From the cell containing the given text, extract its center point as [x, y] coordinate. 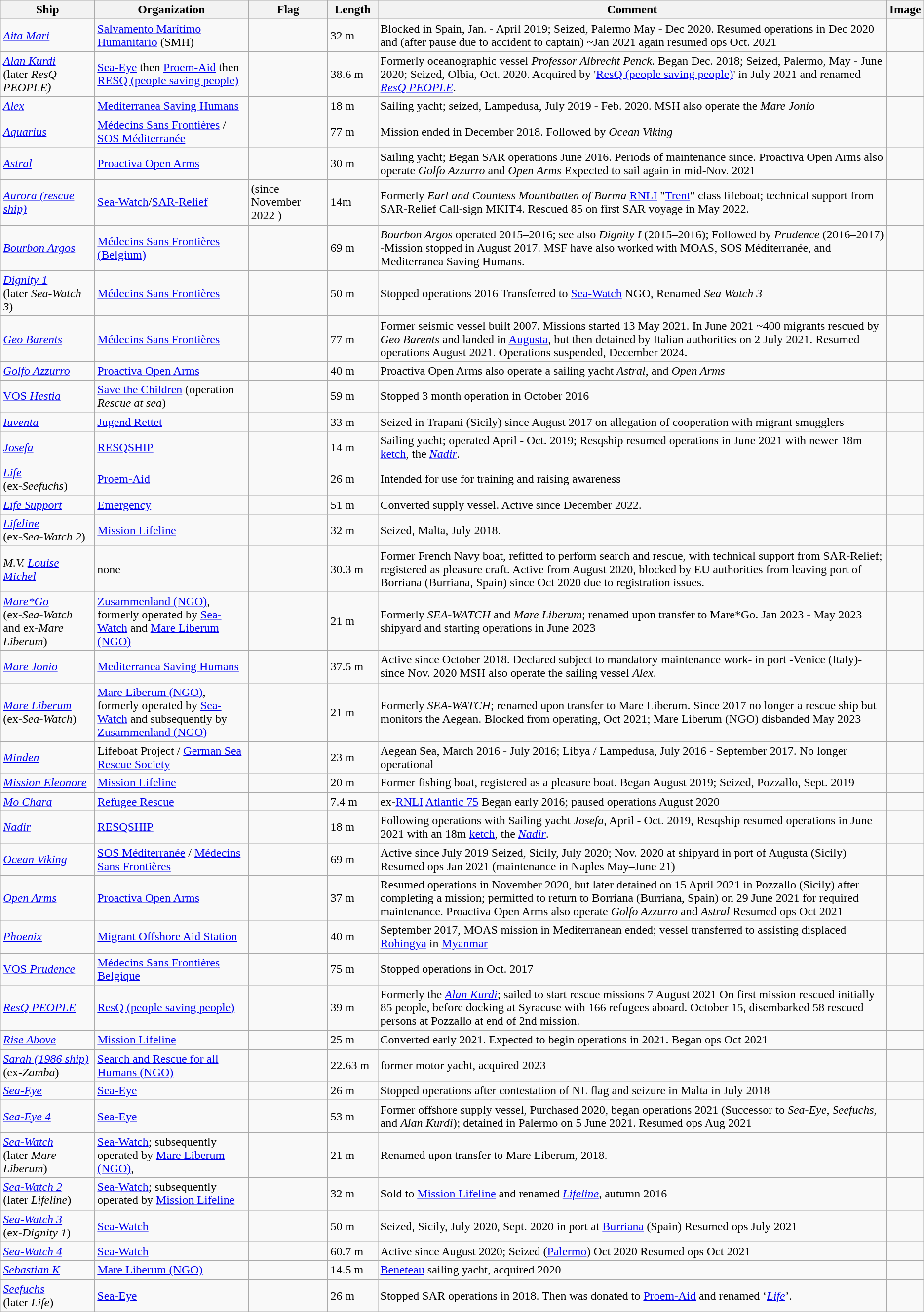
Geo Barents [47, 339]
Beneteau sailing yacht, acquired 2020 [632, 1270]
Médecins Sans Frontières / SOS Méditerranée [172, 131]
Stopped operations 2016 Transferred to Sea-Watch NGO, Renamed Sea Watch 3 [632, 293]
Emergency [172, 505]
Life Support [47, 505]
(since November 2022 ) [288, 202]
Organization [172, 10]
Nadir [47, 827]
Golfo Azzurro [47, 371]
Sea-Watch 2(later Lifeline) [47, 1194]
Flag [288, 10]
Sailing yacht; seized, Lampedusa, July 2019 - Feb. 2020. MSH also operate the Mare Jonio [632, 106]
30 m [352, 164]
Active since August 2020; Seized (Palermo) Oct 2020 Resumed ops Oct 2021 [632, 1251]
Lifeline(ex-Sea-Watch 2) [47, 530]
33 m [352, 422]
Mo Chara [47, 802]
ResQ (people saving people) [172, 1008]
Sea-Watch 3 (ex-Dignity 1) [47, 1226]
Aita Mari [47, 36]
Médecins Sans Frontières (Belgium) [172, 248]
Bourbon Argos [47, 248]
Phoenix [47, 937]
Former fishing boat, registered as a pleasure boat. Began August 2019; Seized, Pozzallo, Sept. 2019 [632, 783]
Aurora (rescue ship) [47, 202]
Sea-Watch/SAR-Relief [172, 202]
Image [905, 10]
75 m [352, 968]
Proem-Aid [172, 480]
59 m [352, 396]
23 m [352, 757]
Astral [47, 164]
none [172, 569]
Intended for use for training and raising awareness [632, 480]
ex-RNLI Atlantic 75 Began early 2016; paused operations August 2020 [632, 802]
Sold to Mission Lifeline and renamed Lifeline, autumn 2016 [632, 1194]
Mare Jonio [47, 666]
Seized in Trapani (Sicily) since August 2017 on allegation of cooperation with migrant smugglers [632, 422]
Refugee Rescue [172, 802]
Mission Eleonore [47, 783]
Zusammenland (NGO), formerly operated by Sea-Watch and Mare Liberum (NGO) [172, 621]
Sea-Watch; subsequently operated by Mare Liberum (NGO), [172, 1155]
7.4 m [352, 802]
Open Arms [47, 898]
Iuventa [47, 422]
Comment [632, 10]
Converted early 2021. Expected to begin operations in 2021. Began ops Oct 2021 [632, 1040]
SOS Méditerranée / Médecins Sans Frontières [172, 859]
Mare Liberum (ex-Sea-Watch) [47, 712]
Sea-Eye then Proem-Aid then RESQ (people saving people) [172, 74]
Alex [47, 106]
Stopped SAR operations in 2018. Then was donated to Proem-Aid and renamed ‘Life’. [632, 1295]
Rise Above [47, 1040]
Minden [47, 757]
Seized, Malta, July 2018. [632, 530]
60.7 m [352, 1251]
September 2017, MOAS mission in Mediterranean ended; vessel transferred to assisting displaced Rohingya in Myanmar [632, 937]
Mission ended in December 2018. Followed by Ocean Viking [632, 131]
Following operations with Sailing yacht Josefa, April - Oct. 2019, Resqship resumed operations in June 2021 with an 18m ketch, the Nadir. [632, 827]
Sebastian K [47, 1270]
Salvamento Marítimo Humanitario (SMH) [172, 36]
38.6 m [352, 74]
Sea-Eye 4 [47, 1117]
Ship [47, 10]
Aegean Sea, March 2016 - July 2016; Libya / Lampedusa, July 2016 - September 2017. No longer operational [632, 757]
Médecins Sans Frontières Belgique [172, 968]
Lifeboat Project / German Sea Rescue Society [172, 757]
22.63 m [352, 1065]
Ocean Viking [47, 859]
Sea-Watch 4 [47, 1251]
Jugend Rettet [172, 422]
Sea-Watch; subsequently operated by Mission Lifeline [172, 1194]
Search and Rescue for all Humans (NGO) [172, 1065]
VOS Prudence [47, 968]
Mare*Go (ex-Sea-Watch and ex-Mare Liberum) [47, 621]
25 m [352, 1040]
Life (ex-Seefuchs) [47, 480]
Dignity 1 (later Sea-Watch 3) [47, 293]
37 m [352, 898]
Migrant Offshore Aid Station [172, 937]
M.V. Louise Michel [47, 569]
Seefuchs(later Life) [47, 1295]
Aquarius [47, 131]
Renamed upon transfer to Mare Liberum, 2018. [632, 1155]
Alan Kurdi(later ResQ PEOPLE) [47, 74]
Stopped operations after contestation of NL flag and seizure in Malta in July 2018 [632, 1091]
VOS Hestia [47, 396]
Converted supply vessel. Active since December 2022. [632, 505]
Proactiva Open Arms also operate a sailing yacht Astral, and Open Arms [632, 371]
39 m [352, 1008]
Stopped 3 month operation in October 2016 [632, 396]
14m [352, 202]
Sarah (1986 ship) (ex-Zamba) [47, 1065]
14 m [352, 447]
Stopped operations in Oct. 2017 [632, 968]
Mare Liberum (NGO), formerly operated by Sea-Watch and subsequently by Zusammenland (NGO) [172, 712]
Josefa [47, 447]
53 m [352, 1117]
Seized, Sicily, July 2020, Sept. 2020 in port at Burriana (Spain) Resumed ops July 2021 [632, 1226]
ResQ PEOPLE [47, 1008]
Formerly SEA-WATCH and Mare Liberum; renamed upon transfer to Mare*Go. Jan 2023 - May 2023 shipyard and starting operations in June 2023 [632, 621]
former motor yacht, acquired 2023 [632, 1065]
Mare Liberum (NGO) [172, 1270]
20 m [352, 783]
Save the Children (operation Rescue at sea) [172, 396]
14.5 m [352, 1270]
30.3 m [352, 569]
37.5 m [352, 666]
Sea-Watch(later Mare Liberum) [47, 1155]
51 m [352, 505]
Length [352, 10]
Sailing yacht; operated April - Oct. 2019; Resqship resumed operations in June 2021 with newer 18m ketch, the Nadir. [632, 447]
